Output the (x, y) coordinate of the center of the cell containing the given text.  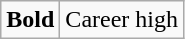
Bold (30, 20)
Career high (122, 20)
